Determine the (X, Y) coordinate at the center of the cell enclosing the given text.  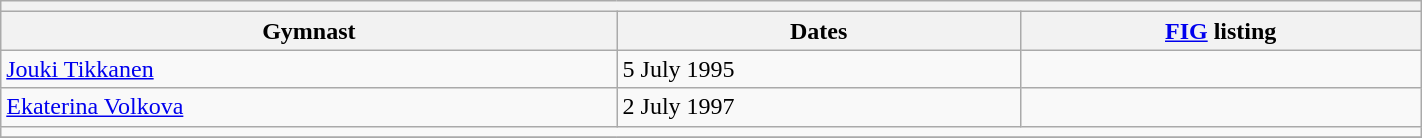
5 July 1995 (818, 69)
Jouki Tikkanen (309, 69)
Dates (818, 31)
FIG listing (1220, 31)
Ekaterina Volkova (309, 107)
Gymnast (309, 31)
2 July 1997 (818, 107)
